Detect which cell encompasses the target text, then output its [x, y] center coordinate. 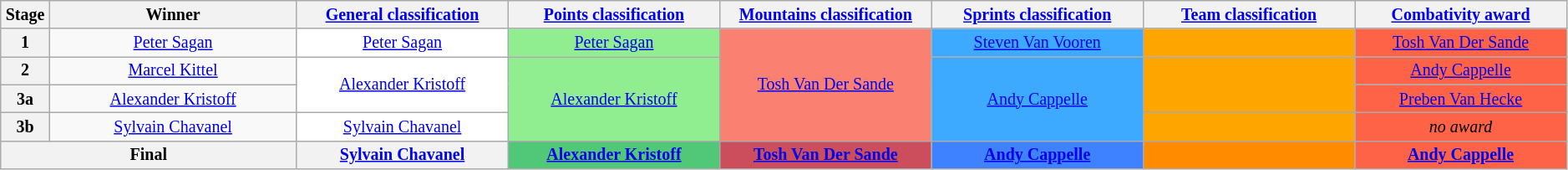
Marcel Kittel [173, 70]
Combativity award [1460, 15]
Steven Van Vooren [1038, 44]
Team classification [1248, 15]
Mountains classification [825, 15]
2 [25, 70]
General classification [403, 15]
Final [149, 154]
Winner [173, 15]
Points classification [613, 15]
Stage [25, 15]
3b [25, 127]
1 [25, 44]
no award [1460, 127]
Sprints classification [1038, 15]
Preben Van Hecke [1460, 99]
3a [25, 99]
